Determine the (x, y) coordinate at the center of the cell enclosing the given text.  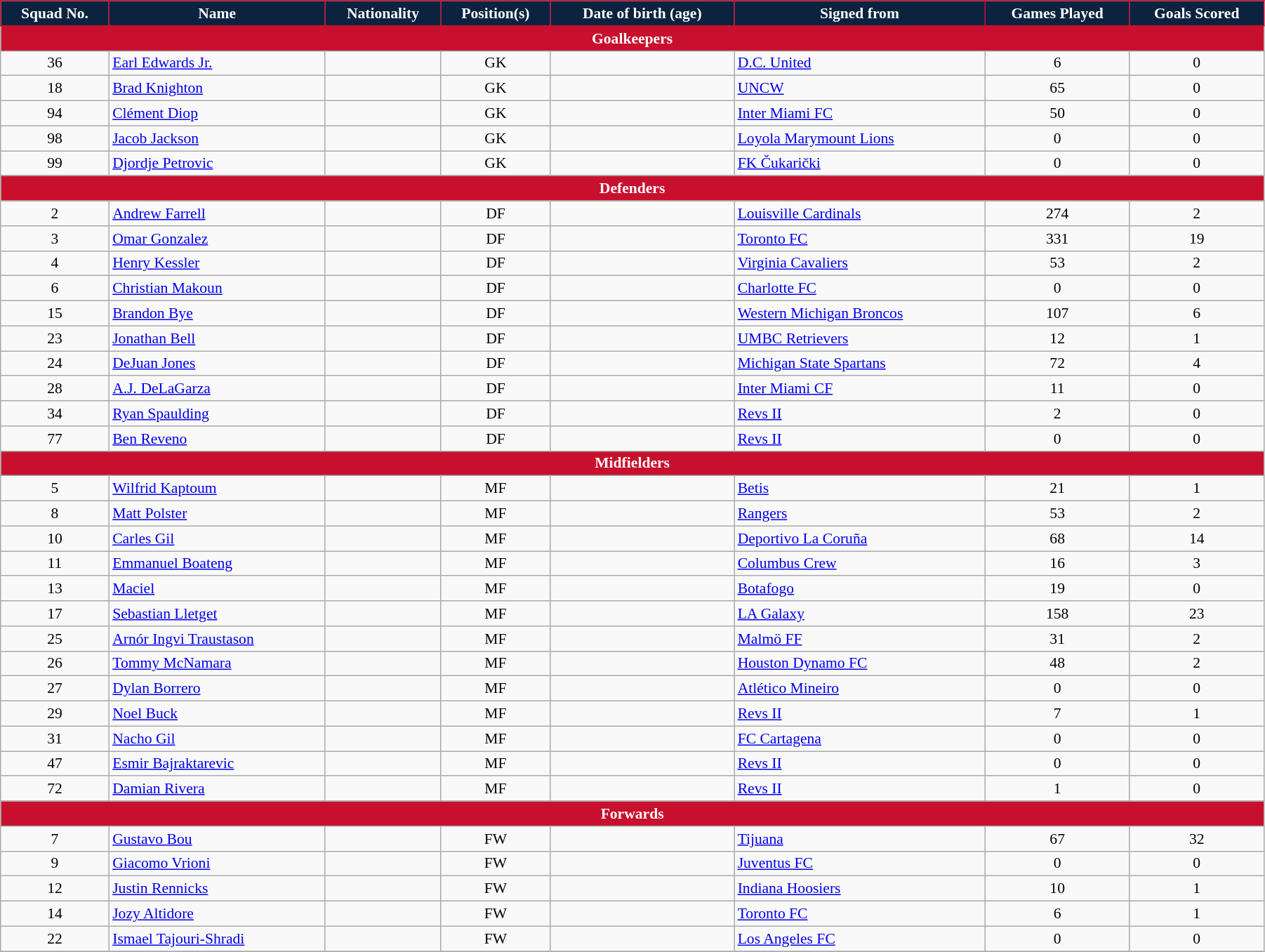
Houston Dynamo FC (860, 663)
Esmir Bajraktarevic (217, 764)
Arnór Ingvi Traustason (217, 639)
Rangers (860, 514)
Brandon Bye (217, 314)
Ryan Spaulding (217, 414)
22 (55, 939)
65 (1057, 88)
274 (1057, 213)
107 (1057, 314)
Dylan Borrero (217, 689)
77 (55, 439)
Ben Reveno (217, 439)
D.C. United (860, 63)
Juventus FC (860, 864)
Indiana Hoosiers (860, 889)
Jacob Jackson (217, 138)
Brad Knighton (217, 88)
Atlético Mineiro (860, 689)
Goalkeepers (632, 39)
Noel Buck (217, 714)
17 (55, 614)
Ismael Tajouri-Shradi (217, 939)
29 (55, 714)
Betis (860, 489)
9 (55, 864)
21 (1057, 489)
Gustavo Bou (217, 839)
5 (55, 489)
Jonathan Bell (217, 338)
Defenders (632, 189)
98 (55, 138)
Carles Gil (217, 538)
Virginia Cavaliers (860, 263)
Sebastian Lletget (217, 614)
36 (55, 63)
Inter Miami CF (860, 389)
Tijuana (860, 839)
Maciel (217, 589)
Nationality (383, 13)
67 (1057, 839)
158 (1057, 614)
LA Galaxy (860, 614)
34 (55, 414)
Name (217, 13)
24 (55, 364)
Games Played (1057, 13)
FK Čukarički (860, 164)
Louisville Cardinals (860, 213)
Djordje Petrovic (217, 164)
94 (55, 114)
Malmö FF (860, 639)
Loyola Marymount Lions (860, 138)
25 (55, 639)
Emmanuel Boateng (217, 564)
331 (1057, 239)
Charlotte FC (860, 289)
Jozy Altidore (217, 914)
Tommy McNamara (217, 663)
26 (55, 663)
Justin Rennicks (217, 889)
UMBC Retrievers (860, 338)
Wilfrid Kaptoum (217, 489)
Columbus Crew (860, 564)
DeJuan Jones (217, 364)
Andrew Farrell (217, 213)
68 (1057, 538)
18 (55, 88)
Christian Makoun (217, 289)
Position(s) (496, 13)
Deportivo La Coruña (860, 538)
8 (55, 514)
Date of birth (age) (642, 13)
Western Michigan Broncos (860, 314)
Matt Polster (217, 514)
Midfielders (632, 463)
A.J. DeLaGarza (217, 389)
Botafogo (860, 589)
27 (55, 689)
Omar Gonzalez (217, 239)
47 (55, 764)
Signed from (860, 13)
Nacho Gil (217, 739)
Giacomo Vrioni (217, 864)
Forwards (632, 814)
Damian Rivera (217, 789)
28 (55, 389)
Earl Edwards Jr. (217, 63)
13 (55, 589)
16 (1057, 564)
UNCW (860, 88)
FC Cartagena (860, 739)
48 (1057, 663)
Los Angeles FC (860, 939)
Michigan State Spartans (860, 364)
Henry Kessler (217, 263)
Clément Diop (217, 114)
50 (1057, 114)
Inter Miami FC (860, 114)
32 (1196, 839)
15 (55, 314)
Goals Scored (1196, 13)
99 (55, 164)
Squad No. (55, 13)
